Extract the [X, Y] coordinate from the center of the cell holding the provided text.  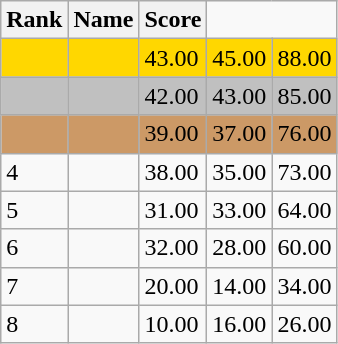
76.00 [304, 134]
Rank [34, 20]
31.00 [173, 210]
64.00 [304, 210]
26.00 [304, 324]
20.00 [173, 286]
35.00 [240, 172]
32.00 [173, 248]
Score [173, 20]
39.00 [173, 134]
34.00 [304, 286]
85.00 [304, 96]
38.00 [173, 172]
14.00 [240, 286]
4 [34, 172]
33.00 [240, 210]
10.00 [173, 324]
16.00 [240, 324]
8 [34, 324]
42.00 [173, 96]
7 [34, 286]
28.00 [240, 248]
60.00 [304, 248]
73.00 [304, 172]
45.00 [240, 58]
88.00 [304, 58]
6 [34, 248]
Name [104, 20]
5 [34, 210]
37.00 [240, 134]
